Determine the (X, Y) coordinate at the center of the cell enclosing the given text.  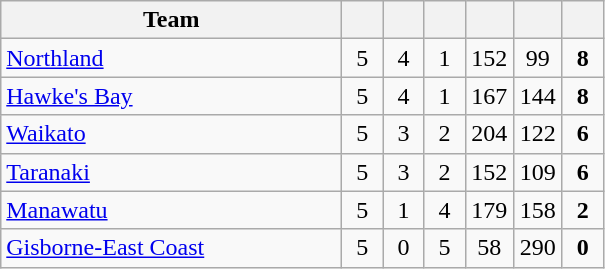
Hawke's Bay (172, 96)
179 (490, 210)
144 (538, 96)
109 (538, 172)
Taranaki (172, 172)
Northland (172, 58)
290 (538, 248)
204 (490, 134)
Gisborne-East Coast (172, 248)
122 (538, 134)
158 (538, 210)
58 (490, 248)
Team (172, 20)
Waikato (172, 134)
Manawatu (172, 210)
99 (538, 58)
167 (490, 96)
